Search for the cell housing the specified text and yield its [X, Y] center coordinate. 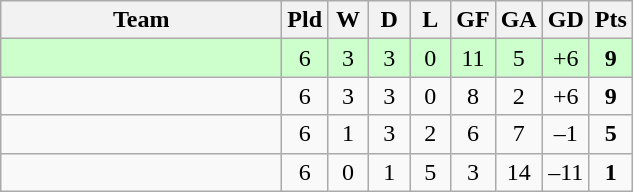
14 [518, 172]
8 [473, 96]
L [430, 20]
–11 [566, 172]
GA [518, 20]
11 [473, 58]
Pts [610, 20]
GF [473, 20]
–1 [566, 134]
GD [566, 20]
7 [518, 134]
Pld [305, 20]
Team [142, 20]
W [348, 20]
D [390, 20]
